Capture the cell that displays the provided text and extract its (x, y) central coordinate. 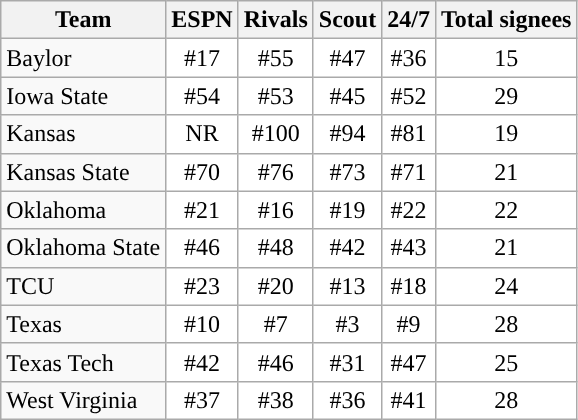
#22 (409, 210)
#73 (347, 172)
West Virginia (84, 400)
#20 (276, 286)
#16 (276, 210)
24 (506, 286)
Texas (84, 324)
#81 (409, 134)
Oklahoma (84, 210)
#48 (276, 248)
#45 (347, 96)
#53 (276, 96)
Total signees (506, 20)
Rivals (276, 20)
Team (84, 20)
#10 (202, 324)
29 (506, 96)
22 (506, 210)
#37 (202, 400)
Iowa State (84, 96)
#9 (409, 324)
#100 (276, 134)
Kansas (84, 134)
#17 (202, 58)
ESPN (202, 20)
#38 (276, 400)
NR (202, 134)
Scout (347, 20)
#13 (347, 286)
#7 (276, 324)
#71 (409, 172)
15 (506, 58)
#19 (347, 210)
24/7 (409, 20)
#23 (202, 286)
#94 (347, 134)
Oklahoma State (84, 248)
Baylor (84, 58)
#18 (409, 286)
#55 (276, 58)
#21 (202, 210)
#52 (409, 96)
#31 (347, 362)
#70 (202, 172)
#41 (409, 400)
Kansas State (84, 172)
#43 (409, 248)
#54 (202, 96)
Texas Tech (84, 362)
TCU (84, 286)
19 (506, 134)
25 (506, 362)
#76 (276, 172)
#3 (347, 324)
